Extract the (x, y) coordinate from the center of the cell holding the provided text.  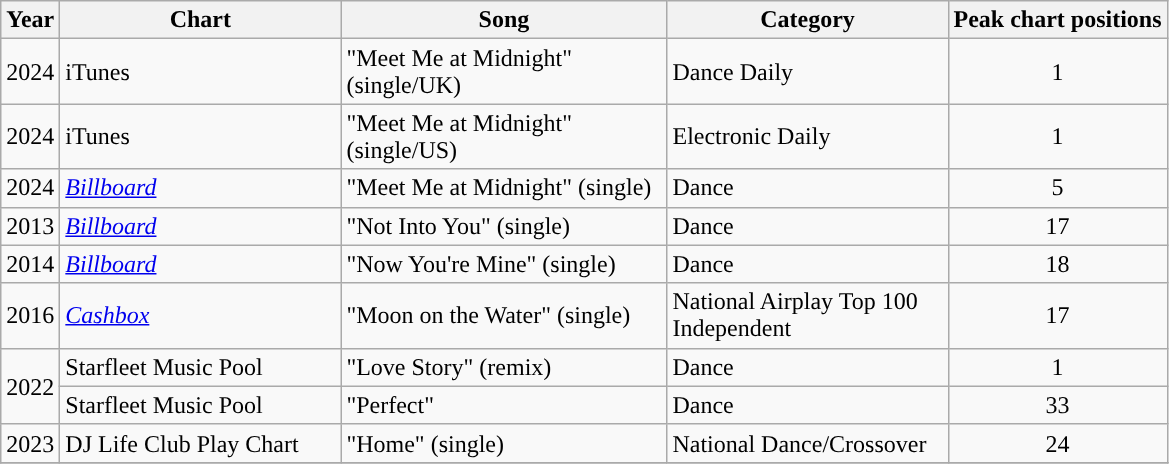
Chart (200, 20)
"Perfect" (504, 405)
"Meet Me at Midnight" (single) (504, 188)
"Not Into You" (single) (504, 226)
2014 (30, 264)
Cashbox (200, 316)
Dance Daily (808, 72)
2016 (30, 316)
5 (1058, 188)
18 (1058, 264)
"Moon on the Water" (single) (504, 316)
"Meet Me at Midnight" (single/US) (504, 136)
"Home" (single) (504, 443)
2022 (30, 386)
DJ Life Club Play Chart (200, 443)
2013 (30, 226)
Song (504, 20)
33 (1058, 405)
24 (1058, 443)
National Dance/Crossover (808, 443)
"Now You're Mine" (single) (504, 264)
Category (808, 20)
2023 (30, 443)
National Airplay Top 100 Independent (808, 316)
"Meet Me at Midnight" (single/UK) (504, 72)
Peak chart positions (1058, 20)
Year (30, 20)
"Love Story" (remix) (504, 367)
Electronic Daily (808, 136)
